Detect which cell encompasses the target text, then output its (X, Y) center coordinate. 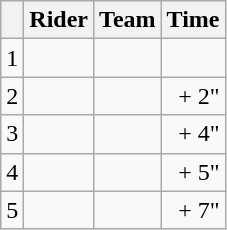
3 (12, 134)
+ 2" (193, 96)
+ 4" (193, 134)
2 (12, 96)
+ 7" (193, 210)
Time (193, 20)
4 (12, 172)
1 (12, 58)
Rider (59, 20)
Team (128, 20)
+ 5" (193, 172)
5 (12, 210)
